Extract the (x, y) coordinate from the center of the cell holding the provided text.  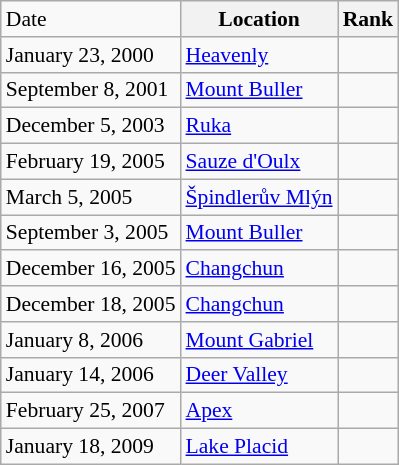
December 16, 2005 (91, 269)
Ruka (260, 126)
Špindlerův Mlýn (260, 197)
Rank (368, 19)
February 19, 2005 (91, 162)
Location (260, 19)
January 14, 2006 (91, 375)
January 18, 2009 (91, 447)
February 25, 2007 (91, 411)
January 8, 2006 (91, 340)
Mount Gabriel (260, 340)
December 5, 2003 (91, 126)
September 3, 2005 (91, 233)
Lake Placid (260, 447)
January 23, 2000 (91, 55)
September 8, 2001 (91, 90)
Apex (260, 411)
March 5, 2005 (91, 197)
December 18, 2005 (91, 304)
Deer Valley (260, 375)
Sauze d'Oulx (260, 162)
Date (91, 19)
Heavenly (260, 55)
